Return (x, y) of the center of cell containing provided text 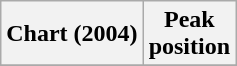
Chart (2004) (72, 34)
Peak position (189, 34)
